Determine the (X, Y) coordinate at the center of the cell enclosing the given text.  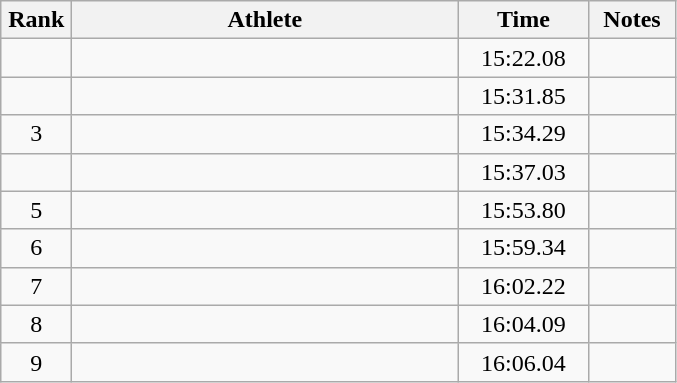
Time (524, 20)
9 (36, 362)
15:53.80 (524, 210)
5 (36, 210)
7 (36, 286)
16:06.04 (524, 362)
15:31.85 (524, 96)
Rank (36, 20)
16:02.22 (524, 286)
8 (36, 324)
3 (36, 134)
15:37.03 (524, 172)
15:59.34 (524, 248)
Notes (632, 20)
6 (36, 248)
16:04.09 (524, 324)
15:22.08 (524, 58)
Athlete (265, 20)
15:34.29 (524, 134)
